Identify which cell holds the provided text, then report its [X, Y] central coordinate. 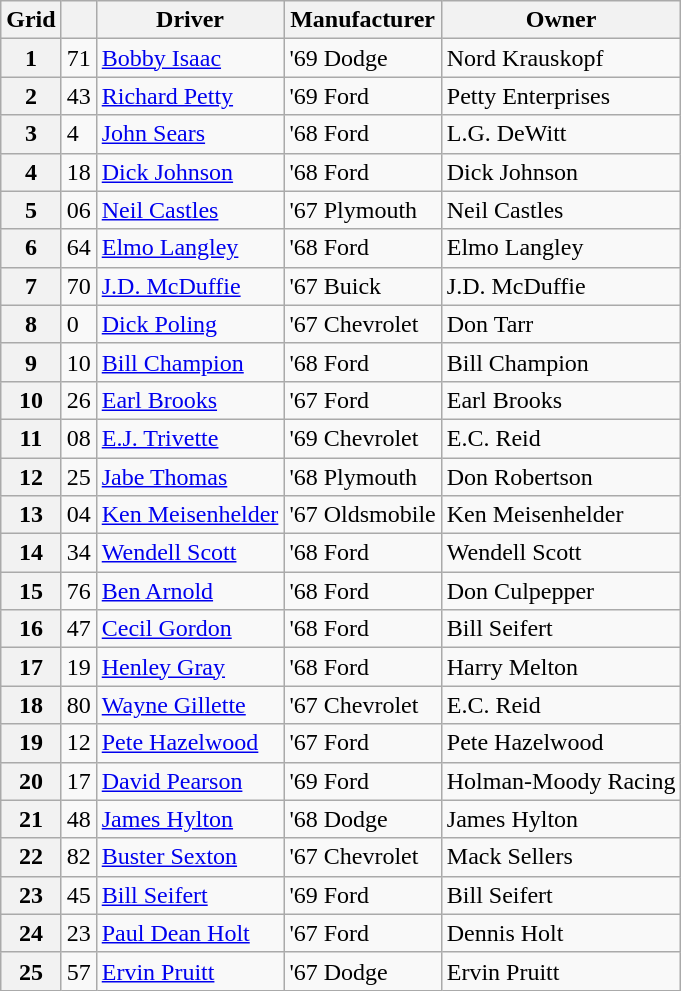
16 [31, 629]
24 [31, 933]
Nord Krauskopf [561, 58]
'68 Dodge [362, 819]
Driver [190, 20]
Jabe Thomas [190, 477]
'69 Dodge [362, 58]
John Sears [190, 134]
'68 Plymouth [362, 477]
22 [31, 857]
0 [78, 324]
13 [31, 515]
08 [78, 438]
14 [31, 553]
1 [31, 58]
Dick Poling [190, 324]
Don Robertson [561, 477]
Bobby Isaac [190, 58]
34 [78, 553]
'67 Oldsmobile [362, 515]
E.J. Trivette [190, 438]
Richard Petty [190, 96]
15 [31, 591]
Mack Sellers [561, 857]
80 [78, 705]
Manufacturer [362, 20]
47 [78, 629]
7 [31, 286]
'67 Buick [362, 286]
'69 Chevrolet [362, 438]
Paul Dean Holt [190, 933]
9 [31, 362]
70 [78, 286]
43 [78, 96]
Don Culpepper [561, 591]
'67 Plymouth [362, 210]
3 [31, 134]
82 [78, 857]
04 [78, 515]
76 [78, 591]
57 [78, 971]
2 [31, 96]
64 [78, 248]
Ben Arnold [190, 591]
21 [31, 819]
Cecil Gordon [190, 629]
L.G. DeWitt [561, 134]
Owner [561, 20]
Buster Sexton [190, 857]
45 [78, 895]
06 [78, 210]
Don Tarr [561, 324]
8 [31, 324]
71 [78, 58]
Petty Enterprises [561, 96]
Dennis Holt [561, 933]
48 [78, 819]
5 [31, 210]
Harry Melton [561, 667]
Holman-Moody Racing [561, 781]
11 [31, 438]
20 [31, 781]
Henley Gray [190, 667]
David Pearson [190, 781]
6 [31, 248]
Grid [31, 20]
26 [78, 400]
Wayne Gillette [190, 705]
'67 Dodge [362, 971]
